For the text-containing cell, return its midpoint in (X, Y) coordinate format. 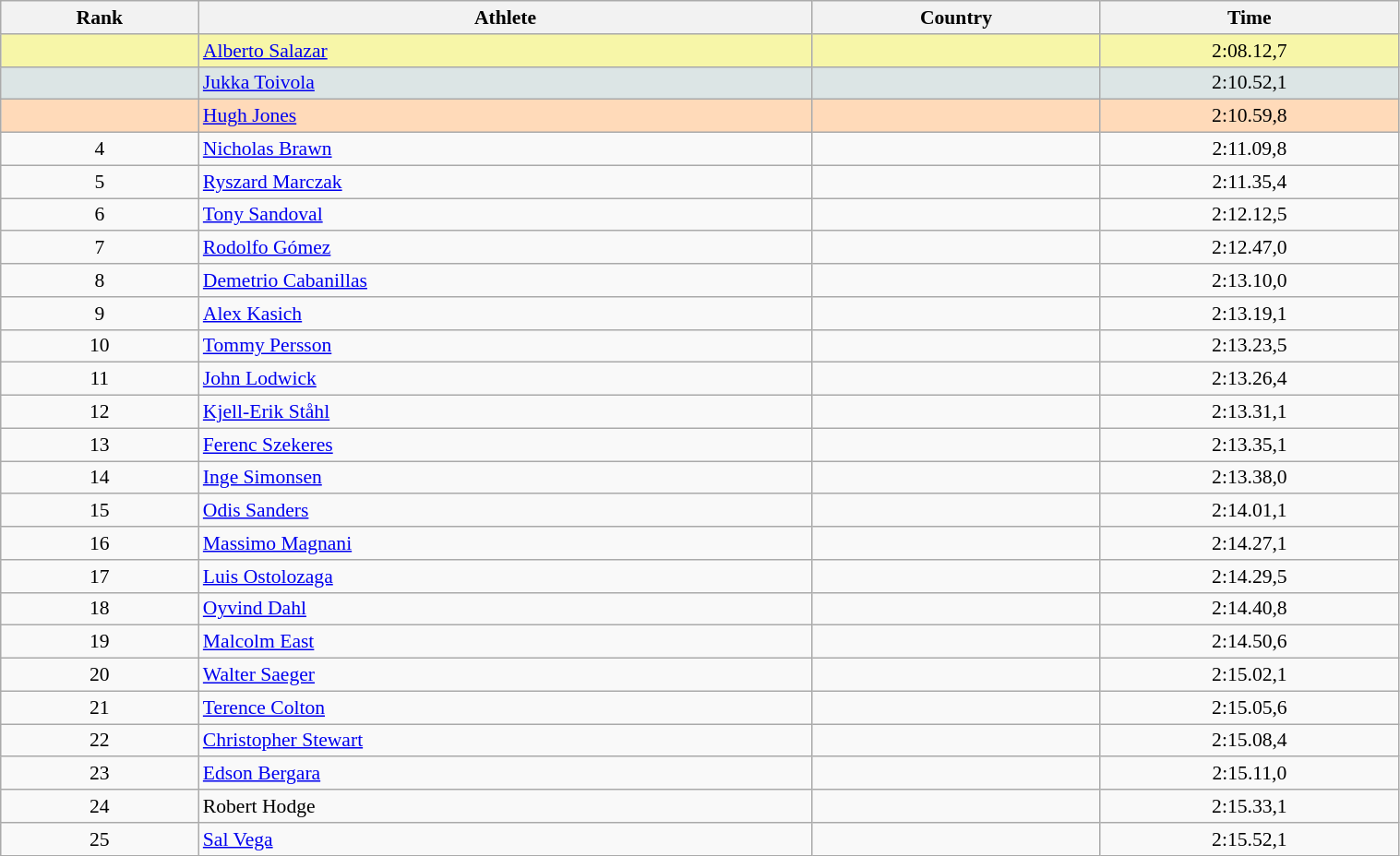
24 (100, 806)
Ferenc Szekeres (506, 445)
Rodolfo Gómez (506, 248)
19 (100, 642)
2:13.31,1 (1250, 412)
2:14.50,6 (1250, 642)
2:10.59,8 (1250, 116)
Kjell-Erik Ståhl (506, 412)
Athlete (506, 18)
14 (100, 478)
11 (100, 379)
17 (100, 577)
2:11.09,8 (1250, 149)
10 (100, 346)
2:13.10,0 (1250, 280)
Inge Simonsen (506, 478)
Nicholas Brawn (506, 149)
2:15.02,1 (1250, 675)
2:13.26,4 (1250, 379)
Alberto Salazar (506, 51)
2:14.27,1 (1250, 543)
6 (100, 215)
2:13.23,5 (1250, 346)
2:14.29,5 (1250, 577)
2:15.11,0 (1250, 774)
Ryszard Marczak (506, 182)
23 (100, 774)
2:15.05,6 (1250, 707)
2:08.12,7 (1250, 51)
Odis Sanders (506, 511)
Tommy Persson (506, 346)
Rank (100, 18)
Demetrio Cabanillas (506, 280)
15 (100, 511)
2:12.47,0 (1250, 248)
5 (100, 182)
Luis Ostolozaga (506, 577)
2:13.35,1 (1250, 445)
Jukka Toivola (506, 83)
18 (100, 609)
13 (100, 445)
20 (100, 675)
Hugh Jones (506, 116)
2:14.01,1 (1250, 511)
7 (100, 248)
8 (100, 280)
2:15.08,4 (1250, 741)
Massimo Magnani (506, 543)
John Lodwick (506, 379)
Robert Hodge (506, 806)
2:12.12,5 (1250, 215)
Walter Saeger (506, 675)
2:14.40,8 (1250, 609)
22 (100, 741)
16 (100, 543)
Alex Kasich (506, 314)
Malcolm East (506, 642)
4 (100, 149)
2:13.19,1 (1250, 314)
9 (100, 314)
2:15.52,1 (1250, 839)
Terence Colton (506, 707)
2:10.52,1 (1250, 83)
2:15.33,1 (1250, 806)
2:13.38,0 (1250, 478)
Oyvind Dahl (506, 609)
Christopher Stewart (506, 741)
2:11.35,4 (1250, 182)
Country (956, 18)
25 (100, 839)
Edson Bergara (506, 774)
21 (100, 707)
Time (1250, 18)
12 (100, 412)
Sal Vega (506, 839)
Tony Sandoval (506, 215)
